Return (X, Y) of the center of cell containing provided text 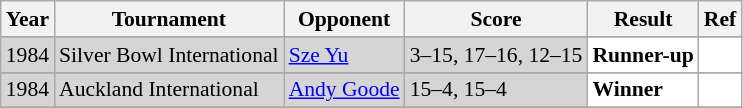
Ref (720, 19)
Result (642, 19)
Sze Yu (344, 55)
15–4, 15–4 (496, 90)
Andy Goode (344, 90)
Runner-up (642, 55)
Tournament (169, 19)
3–15, 17–16, 12–15 (496, 55)
Opponent (344, 19)
Year (28, 19)
Auckland International (169, 90)
Score (496, 19)
Winner (642, 90)
Silver Bowl International (169, 55)
